Extract the [X, Y] coordinate from the center of the cell holding the provided text.  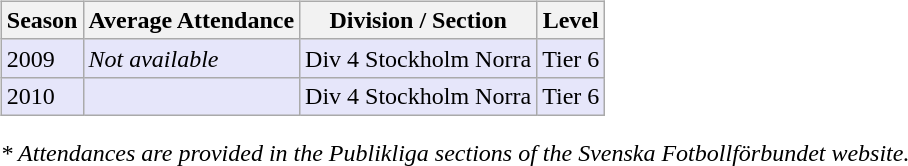
2010 [42, 96]
Level [571, 20]
2009 [42, 58]
Division / Section [418, 20]
Average Attendance [192, 20]
Not available [192, 58]
Season [42, 20]
